Locate the cell with the specified text and output its (X, Y) center coordinate. 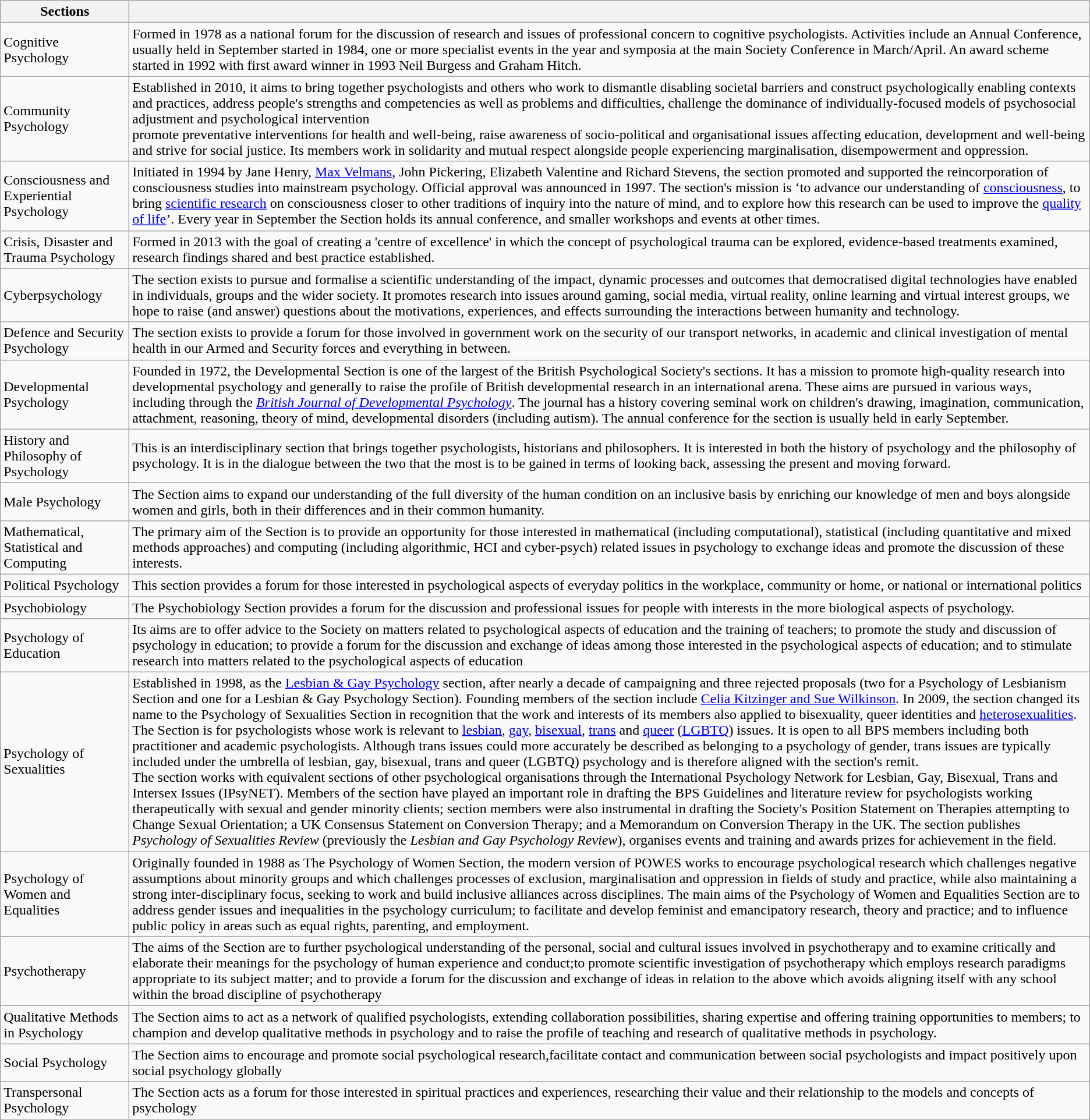
Mathematical, Statistical and Computing (65, 547)
Psychotherapy (65, 971)
Developmental Psychology (65, 395)
Sections (65, 12)
Cognitive Psychology (65, 49)
Community Psychology (65, 119)
Psychology of Women and Equalities (65, 894)
Political Psychology (65, 585)
Defence and Security Psychology (65, 341)
Psychobiology (65, 607)
Consciousness and Experiential Psychology (65, 196)
Qualitative Methods in Psychology (65, 1025)
Social Psychology (65, 1063)
Crisis, Disaster and Trauma Psychology (65, 249)
History and Philosophy of Psychology (65, 456)
Transpersonal Psychology (65, 1100)
Psychology of Sexualities (65, 762)
Psychology of Education (65, 646)
Cyberpsychology (65, 295)
Male Psychology (65, 502)
